Locate the cell with the specified text and output its [X, Y] center coordinate. 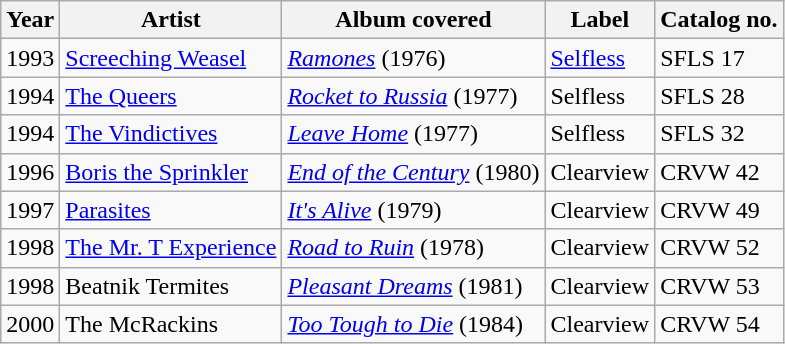
Too Tough to Die (1984) [414, 324]
1996 [30, 172]
Beatnik Termites [171, 286]
Catalog no. [719, 20]
CRVW 42 [719, 172]
2000 [30, 324]
Boris the Sprinkler [171, 172]
Album covered [414, 20]
CRVW 52 [719, 248]
1997 [30, 210]
Screeching Weasel [171, 58]
Pleasant Dreams (1981) [414, 286]
The McRackins [171, 324]
Parasites [171, 210]
Artist [171, 20]
Ramones (1976) [414, 58]
Leave Home (1977) [414, 134]
1993 [30, 58]
Rocket to Russia (1977) [414, 96]
The Mr. T Experience [171, 248]
The Vindictives [171, 134]
SFLS 32 [719, 134]
Road to Ruin (1978) [414, 248]
It's Alive (1979) [414, 210]
Label [600, 20]
CRVW 53 [719, 286]
SFLS 17 [719, 58]
CRVW 54 [719, 324]
The Queers [171, 96]
Year [30, 20]
CRVW 49 [719, 210]
End of the Century (1980) [414, 172]
SFLS 28 [719, 96]
